Return the [X, Y] coordinate for the center point of the cell that contains the specified text.  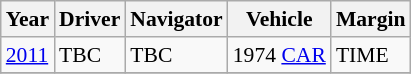
Vehicle [280, 19]
Year [28, 19]
Margin [371, 19]
TIME [371, 55]
Driver [90, 19]
1974 CAR [280, 55]
2011 [28, 55]
Navigator [176, 19]
